Determine the (X, Y) coordinate at the center of the cell enclosing the given text.  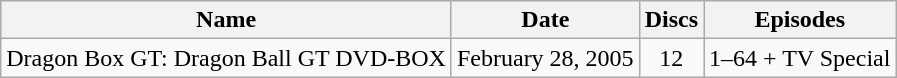
1–64 + TV Special (800, 58)
Episodes (800, 20)
Date (545, 20)
Dragon Box GT: Dragon Ball GT DVD-BOX (226, 58)
12 (671, 58)
Discs (671, 20)
Name (226, 20)
February 28, 2005 (545, 58)
